Find where the given text appears and provide that cell's center as (x, y) coordinate. 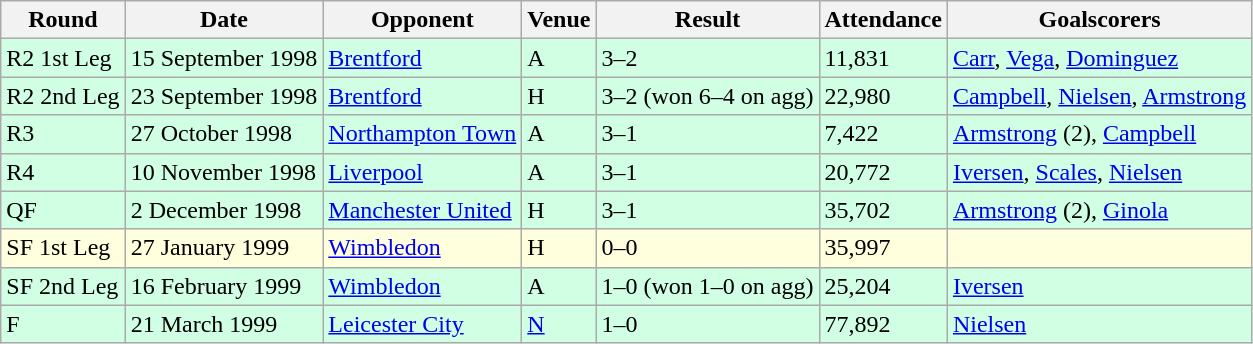
SF 2nd Leg (63, 286)
Armstrong (2), Campbell (1099, 134)
Goalscorers (1099, 20)
Carr, Vega, Dominguez (1099, 58)
Manchester United (422, 210)
2 December 1998 (224, 210)
Northampton Town (422, 134)
15 September 1998 (224, 58)
QF (63, 210)
R3 (63, 134)
N (559, 324)
R4 (63, 172)
25,204 (883, 286)
10 November 1998 (224, 172)
77,892 (883, 324)
Nielsen (1099, 324)
Attendance (883, 20)
20,772 (883, 172)
Round (63, 20)
22,980 (883, 96)
Date (224, 20)
Opponent (422, 20)
35,997 (883, 248)
R2 2nd Leg (63, 96)
1–0 (won 1–0 on agg) (708, 286)
7,422 (883, 134)
Campbell, Nielsen, Armstrong (1099, 96)
SF 1st Leg (63, 248)
11,831 (883, 58)
3–2 (won 6–4 on agg) (708, 96)
3–2 (708, 58)
Venue (559, 20)
R2 1st Leg (63, 58)
16 February 1999 (224, 286)
Liverpool (422, 172)
F (63, 324)
0–0 (708, 248)
27 October 1998 (224, 134)
Result (708, 20)
1–0 (708, 324)
27 January 1999 (224, 248)
Leicester City (422, 324)
23 September 1998 (224, 96)
Iversen (1099, 286)
35,702 (883, 210)
Iversen, Scales, Nielsen (1099, 172)
Armstrong (2), Ginola (1099, 210)
21 March 1999 (224, 324)
